Determine the [x, y] coordinate at the center of the cell enclosing the given text.  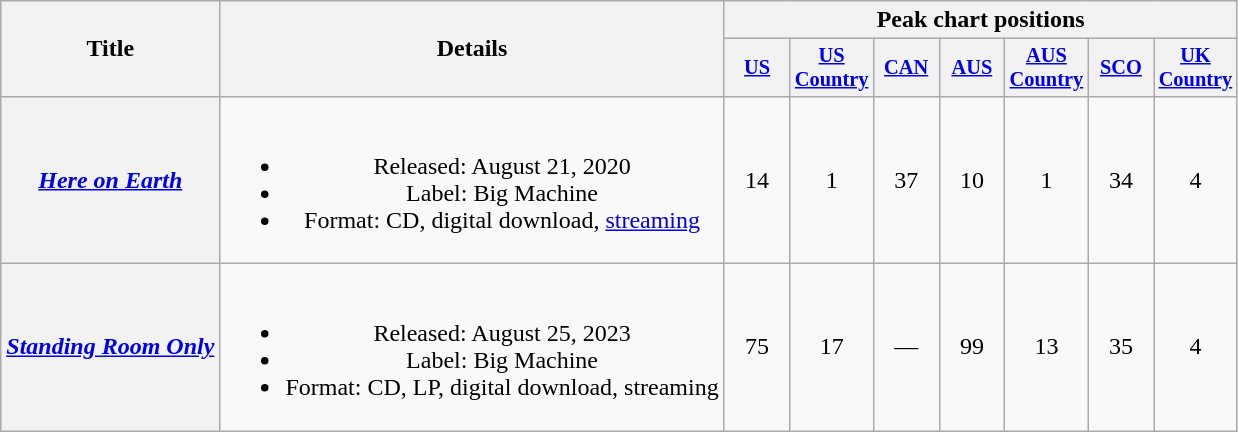
75 [757, 348]
AUS Country [1046, 68]
CAN [906, 68]
Title [110, 49]
Standing Room Only [110, 348]
SCO [1121, 68]
US Country [832, 68]
13 [1046, 348]
34 [1121, 180]
— [906, 348]
AUS [972, 68]
Details [472, 49]
35 [1121, 348]
10 [972, 180]
Here on Earth [110, 180]
Peak chart positions [980, 20]
37 [906, 180]
Released: August 21, 2020Label: Big MachineFormat: CD, digital download, streaming [472, 180]
Released: August 25, 2023Label: Big MachineFormat: CD, LP, digital download, streaming [472, 348]
US [757, 68]
17 [832, 348]
UK Country [1196, 68]
99 [972, 348]
14 [757, 180]
